Identify which cell holds the provided text, then report its [x, y] central coordinate. 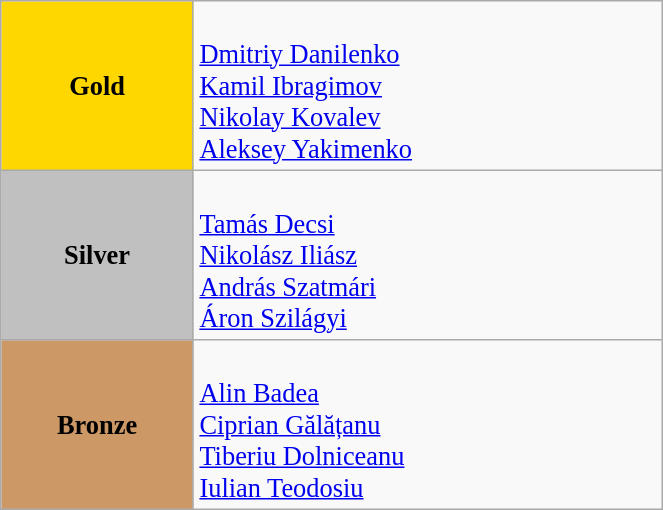
Alin BadeaCiprian GălățanuTiberiu DolniceanuIulian Teodosiu [428, 424]
Bronze [98, 424]
Dmitriy DanilenkoKamil IbragimovNikolay KovalevAleksey Yakimenko [428, 85]
Gold [98, 85]
Silver [98, 255]
Tamás DecsiNikolász IliászAndrás SzatmáriÁron Szilágyi [428, 255]
